Find where the given text appears and provide that cell's center as [X, Y] coordinate. 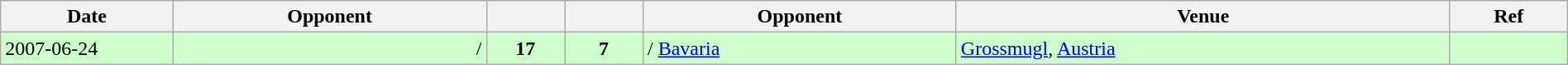
Ref [1508, 17]
/ [329, 48]
17 [526, 48]
Venue [1202, 17]
/ Bavaria [799, 48]
Date [87, 17]
2007-06-24 [87, 48]
7 [604, 48]
Grossmugl, Austria [1202, 48]
